Find where the given text appears and provide that cell's center as [x, y] coordinate. 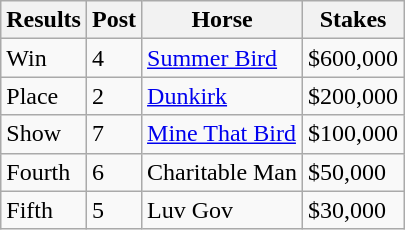
Luv Gov [222, 210]
Horse [222, 20]
Fourth [44, 172]
$30,000 [354, 210]
Place [44, 96]
7 [114, 134]
$600,000 [354, 58]
Mine That Bird [222, 134]
Dunkirk [222, 96]
5 [114, 210]
Post [114, 20]
Show [44, 134]
$100,000 [354, 134]
$50,000 [354, 172]
$200,000 [354, 96]
Stakes [354, 20]
Fifth [44, 210]
4 [114, 58]
2 [114, 96]
6 [114, 172]
Win [44, 58]
Results [44, 20]
Summer Bird [222, 58]
Charitable Man [222, 172]
